Extract the (X, Y) coordinate from the center of the cell holding the provided text.  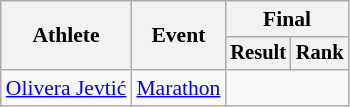
Result (258, 54)
Marathon (178, 88)
Final (286, 19)
Athlete (66, 36)
Rank (320, 54)
Event (178, 36)
Olivera Jevtić (66, 88)
